For the text-containing cell, return its midpoint in [X, Y] coordinate format. 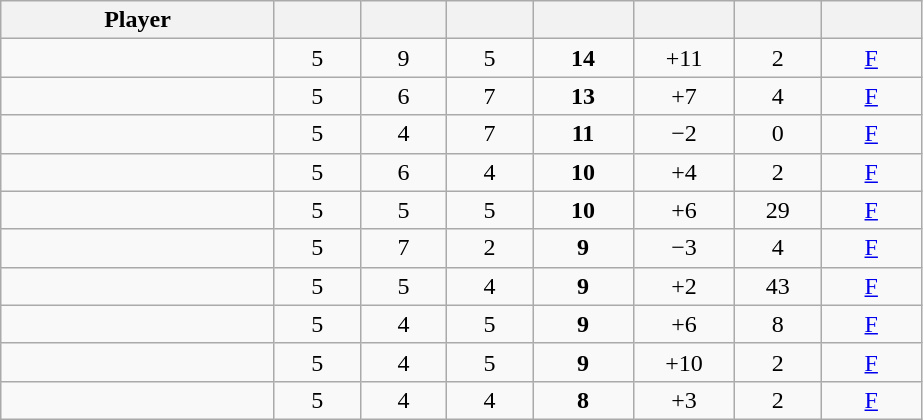
+10 [684, 362]
−3 [684, 248]
+7 [684, 96]
+2 [684, 286]
14 [582, 58]
13 [582, 96]
−2 [684, 134]
Player [138, 20]
11 [582, 134]
0 [778, 134]
+11 [684, 58]
43 [778, 286]
29 [778, 210]
+4 [684, 172]
+3 [684, 400]
